Extract the [x, y] coordinate from the center of the cell holding the provided text.  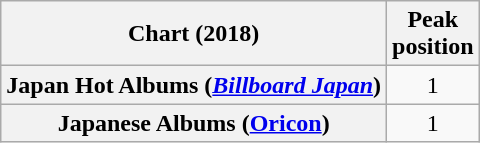
Japan Hot Albums (Billboard Japan) [194, 85]
Chart (2018) [194, 34]
Peakposition [433, 34]
Japanese Albums (Oricon) [194, 123]
